Capture the cell that displays the provided text and extract its (X, Y) central coordinate. 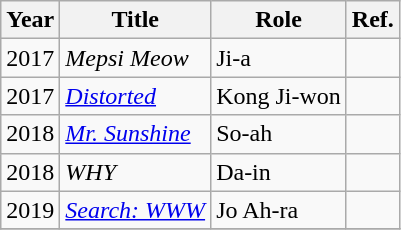
Distorted (136, 96)
Year (30, 20)
Title (136, 20)
Jo Ah-ra (279, 210)
Role (279, 20)
Mr. Sunshine (136, 134)
Mepsi Meow (136, 58)
Da-in (279, 172)
Ji-a (279, 58)
Search: WWW (136, 210)
Ref. (372, 20)
2019 (30, 210)
WHY (136, 172)
So-ah (279, 134)
Kong Ji-won (279, 96)
